Identify which cell holds the provided text, then report its (X, Y) central coordinate. 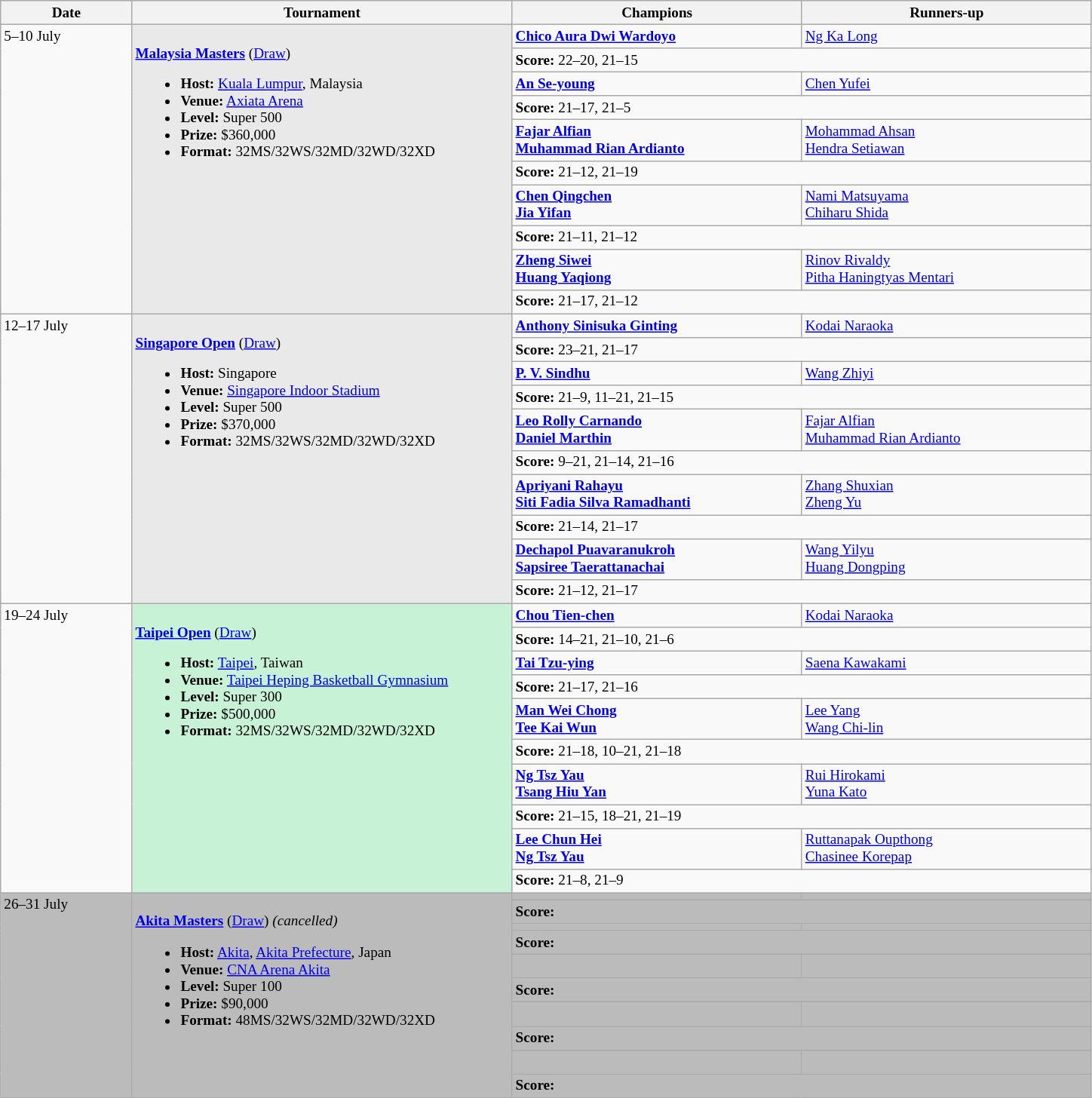
Runners-up (946, 13)
26–31 July (66, 995)
Zhang Shuxian Zheng Yu (946, 494)
Score: 21–17, 21–12 (802, 302)
P. V. Sindhu (657, 373)
Saena Kawakami (946, 663)
Score: 22–20, 21–15 (802, 60)
Anthony Sinisuka Ginting (657, 326)
Chico Aura Dwi Wardoyo (657, 36)
Mohammad Ahsan Hendra Setiawan (946, 140)
Taipei Open (Draw)Host: Taipei, TaiwanVenue: Taipei Heping Basketball GymnasiumLevel: Super 300Prize: $500,000Format: 32MS/32WS/32MD/32WD/32XD (322, 748)
Tai Tzu-ying (657, 663)
Score: 14–21, 21–10, 21–6 (802, 639)
Champions (657, 13)
Rui Hirokami Yuna Kato (946, 784)
Lee Yang Wang Chi-lin (946, 719)
Score: 21–17, 21–16 (802, 687)
Score: 9–21, 21–14, 21–16 (802, 462)
Wang Zhiyi (946, 373)
Chen Yufei (946, 84)
Ruttanapak Oupthong Chasinee Korepap (946, 848)
Date (66, 13)
Zheng Siwei Huang Yaqiong (657, 269)
Score: 21–14, 21–17 (802, 527)
Score: 21–12, 21–17 (802, 591)
Score: 21–15, 18–21, 21–19 (802, 816)
Tournament (322, 13)
Malaysia Masters (Draw)Host: Kuala Lumpur, MalaysiaVenue: Axiata ArenaLevel: Super 500Prize: $360,000Format: 32MS/32WS/32MD/32WD/32XD (322, 169)
12–17 July (66, 459)
Score: 21–12, 21–19 (802, 173)
5–10 July (66, 169)
Score: 21–9, 11–21, 21–15 (802, 397)
Nami Matsuyama Chiharu Shida (946, 205)
Dechapol Puavaranukroh Sapsiree Taerattanachai (657, 559)
Score: 21–17, 21–5 (802, 108)
Score: 21–8, 21–9 (802, 881)
Chou Tien-chen (657, 615)
Singapore Open (Draw)Host: SingaporeVenue: Singapore Indoor StadiumLevel: Super 500Prize: $370,000Format: 32MS/32WS/32MD/32WD/32XD (322, 459)
Lee Chun Hei Ng Tsz Yau (657, 848)
Wang Yilyu Huang Dongping (946, 559)
Rinov Rivaldy Pitha Haningtyas Mentari (946, 269)
19–24 July (66, 748)
An Se-young (657, 84)
Score: 21–18, 10–21, 21–18 (802, 752)
Score: 21–11, 21–12 (802, 238)
Chen Qingchen Jia Yifan (657, 205)
Man Wei Chong Tee Kai Wun (657, 719)
Score: 23–21, 21–17 (802, 350)
Ng Tsz Yau Tsang Hiu Yan (657, 784)
Leo Rolly Carnando Daniel Marthin (657, 430)
Apriyani Rahayu Siti Fadia Silva Ramadhanti (657, 494)
Ng Ka Long (946, 36)
